Output the (x, y) coordinate of the center of the cell containing the given text.  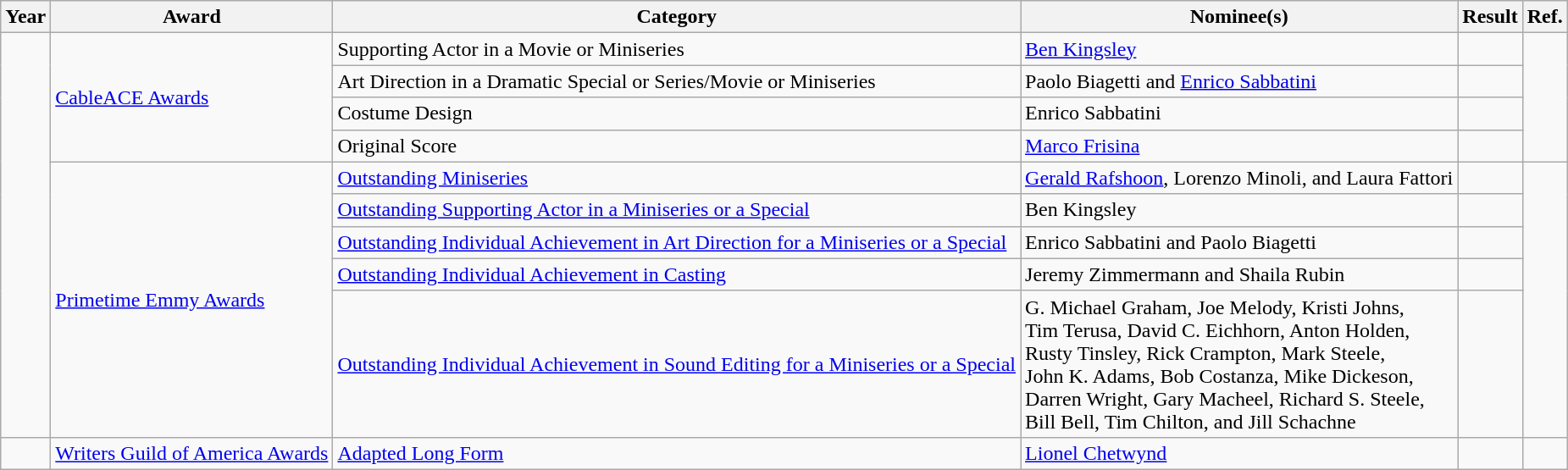
Award (191, 17)
Outstanding Individual Achievement in Casting (677, 274)
Outstanding Supporting Actor in a Miniseries or a Special (677, 210)
Art Direction in a Dramatic Special or Series/Movie or Miniseries (677, 81)
Nominee(s) (1239, 17)
Primetime Emmy Awards (191, 300)
Ref. (1545, 17)
CableACE Awards (191, 97)
Category (677, 17)
Gerald Rafshoon, Lorenzo Minoli, and Laura Fattori (1239, 178)
Year (25, 17)
Enrico Sabbatini (1239, 113)
Enrico Sabbatini and Paolo Biagetti (1239, 242)
Writers Guild of America Awards (191, 453)
Paolo Biagetti and Enrico Sabbatini (1239, 81)
Supporting Actor in a Movie or Miniseries (677, 49)
Lionel Chetwynd (1239, 453)
Adapted Long Form (677, 453)
Outstanding Individual Achievement in Sound Editing for a Miniseries or a Special (677, 364)
Jeremy Zimmermann and Shaila Rubin (1239, 274)
Marco Frisina (1239, 146)
Original Score (677, 146)
Outstanding Miniseries (677, 178)
Costume Design (677, 113)
Result (1490, 17)
Outstanding Individual Achievement in Art Direction for a Miniseries or a Special (677, 242)
